Return (X, Y) of the center of cell containing provided text 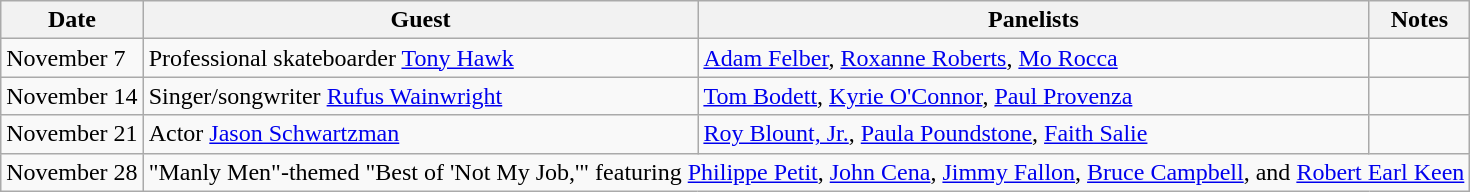
Notes (1420, 20)
Panelists (1034, 20)
November 14 (72, 96)
Actor Jason Schwartzman (420, 134)
Singer/songwriter Rufus Wainwright (420, 96)
Tom Bodett, Kyrie O'Connor, Paul Provenza (1034, 96)
Guest (420, 20)
"Manly Men"-themed "Best of 'Not My Job,'" featuring Philippe Petit, John Cena, Jimmy Fallon, Bruce Campbell, and Robert Earl Keen (806, 172)
November 28 (72, 172)
November 7 (72, 58)
Roy Blount, Jr., Paula Poundstone, Faith Salie (1034, 134)
November 21 (72, 134)
Adam Felber, Roxanne Roberts, Mo Rocca (1034, 58)
Professional skateboarder Tony Hawk (420, 58)
Date (72, 20)
